Detect which cell encompasses the target text, then output its (X, Y) center coordinate. 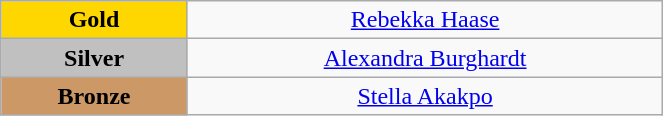
Rebekka Haase (424, 20)
Bronze (94, 96)
Alexandra Burghardt (424, 58)
Silver (94, 58)
Gold (94, 20)
Stella Akakpo (424, 96)
